Find where the given text appears and provide that cell's center as (X, Y) coordinate. 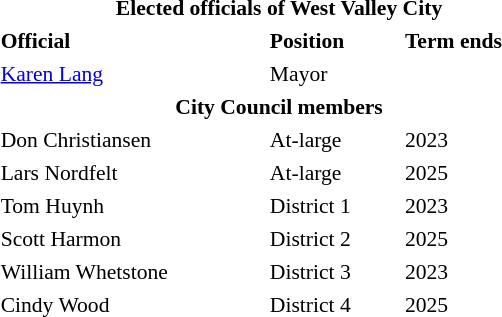
District 1 (334, 206)
Mayor (334, 74)
District 2 (334, 238)
Position (334, 40)
District 3 (334, 272)
